Determine the [X, Y] coordinate at the center of the cell enclosing the given text.  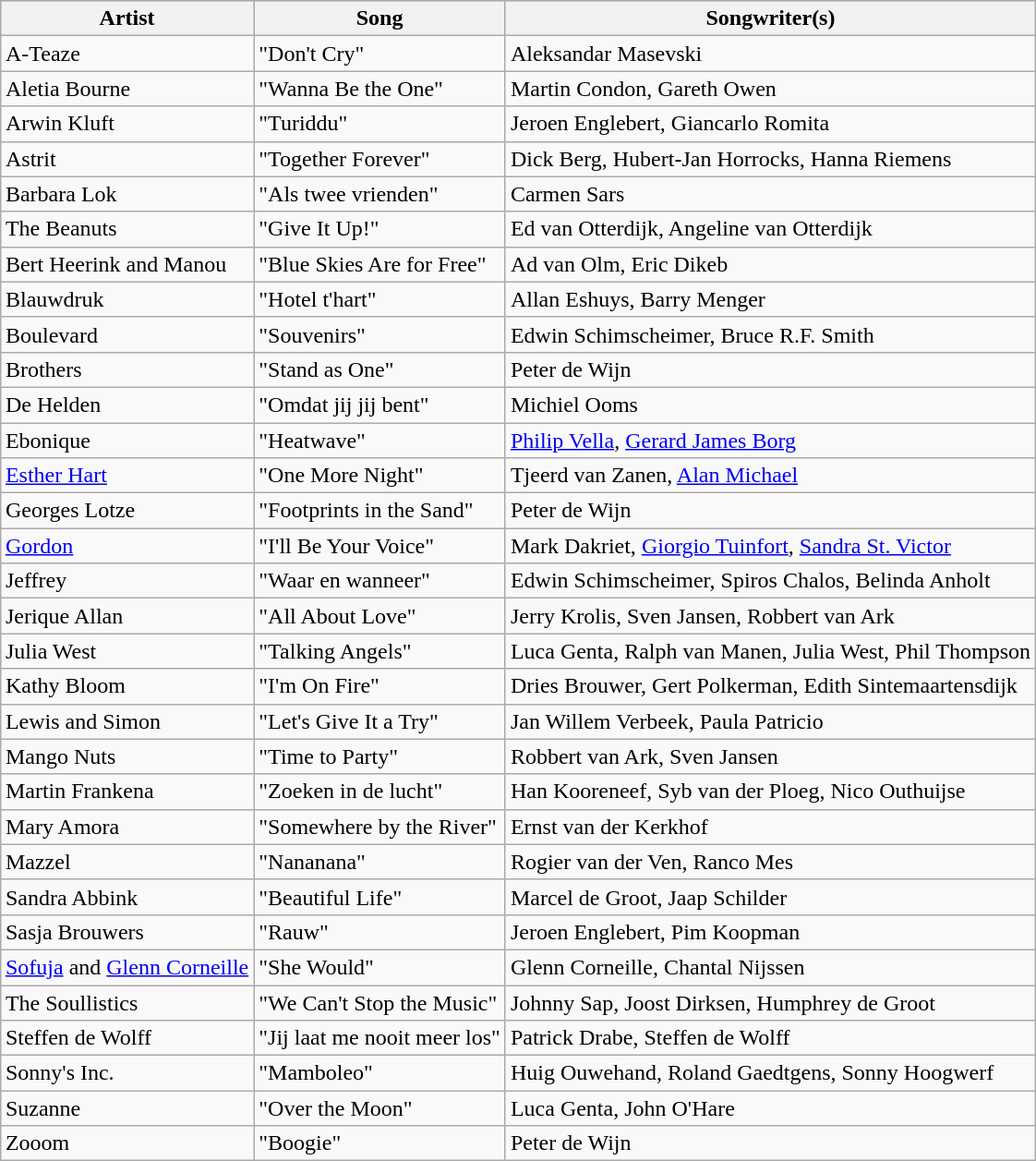
"Stand as One" [380, 369]
Edwin Schimscheimer, Bruce R.F. Smith [770, 334]
Han Kooreneef, Syb van der Ploeg, Nico Outhuijse [770, 792]
Lewis and Simon [126, 721]
Georges Lotze [126, 511]
"Wanna Be the One" [380, 89]
"Time to Party" [380, 756]
Jeroen Englebert, Giancarlo Romita [770, 124]
Song [380, 18]
Michiel Ooms [770, 405]
Dries Brouwer, Gert Polkerman, Edith Sintemaartensdijk [770, 686]
Ebonique [126, 441]
Jeffrey [126, 581]
"Let's Give It a Try" [380, 721]
"Together Forever" [380, 159]
Jeroen Englebert, Pim Koopman [770, 932]
"Don't Cry" [380, 54]
Patrick Drabe, Steffen de Wolff [770, 1038]
Mango Nuts [126, 756]
A-Teaze [126, 54]
Mazzel [126, 862]
De Helden [126, 405]
Steffen de Wolff [126, 1038]
Huig Ouwehand, Roland Gaedtgens, Sonny Hoogwerf [770, 1073]
"Waar en wanneer" [380, 581]
"We Can't Stop the Music" [380, 1002]
Aletia Bourne [126, 89]
Aleksandar Masevski [770, 54]
"One More Night" [380, 476]
"Nananana" [380, 862]
"Souvenirs" [380, 334]
"Somewhere by the River" [380, 827]
Jerique Allan [126, 616]
Boulevard [126, 334]
"Mamboleo" [380, 1073]
Barbara Lok [126, 194]
Gordon [126, 546]
"All About Love" [380, 616]
"She Would" [380, 967]
Robbert van Ark, Sven Jansen [770, 756]
"I'll Be Your Voice" [380, 546]
Allan Eshuys, Barry Menger [770, 299]
"Hotel t'hart" [380, 299]
Artist [126, 18]
Julia West [126, 651]
Tjeerd van Zanen, Alan Michael [770, 476]
"Turiddu" [380, 124]
Carmen Sars [770, 194]
Astrit [126, 159]
Jerry Krolis, Sven Jansen, Robbert van Ark [770, 616]
Blauwdruk [126, 299]
Zooom [126, 1143]
Sasja Brouwers [126, 932]
Marcel de Groot, Jaap Schilder [770, 897]
"Als twee vrienden" [380, 194]
Martin Frankena [126, 792]
"Footprints in the Sand" [380, 511]
Ed van Otterdijk, Angeline van Otterdijk [770, 229]
Johnny Sap, Joost Dirksen, Humphrey de Groot [770, 1002]
Dick Berg, Hubert-Jan Horrocks, Hanna Riemens [770, 159]
Philip Vella, Gerard James Borg [770, 441]
Bert Heerink and Manou [126, 264]
"Zoeken in de lucht" [380, 792]
Martin Condon, Gareth Owen [770, 89]
The Beanuts [126, 229]
"Jij laat me nooit meer los" [380, 1038]
Sandra Abbink [126, 897]
Kathy Bloom [126, 686]
Luca Genta, John O'Hare [770, 1108]
Mark Dakriet, Giorgio Tuinfort, Sandra St. Victor [770, 546]
"Heatwave" [380, 441]
Jan Willem Verbeek, Paula Patricio [770, 721]
"Boogie" [380, 1143]
"Over the Moon" [380, 1108]
Mary Amora [126, 827]
Suzanne [126, 1108]
Glenn Corneille, Chantal Nijssen [770, 967]
Sonny's Inc. [126, 1073]
"Talking Angels" [380, 651]
Sofuja and Glenn Corneille [126, 967]
"I'm On Fire" [380, 686]
Rogier van der Ven, Ranco Mes [770, 862]
The Soullistics [126, 1002]
"Give It Up!" [380, 229]
Edwin Schimscheimer, Spiros Chalos, Belinda Anholt [770, 581]
Brothers [126, 369]
Esther Hart [126, 476]
Arwin Kluft [126, 124]
"Blue Skies Are for Free" [380, 264]
"Rauw" [380, 932]
Songwriter(s) [770, 18]
Ernst van der Kerkhof [770, 827]
Luca Genta, Ralph van Manen, Julia West, Phil Thompson [770, 651]
Ad van Olm, Eric Dikeb [770, 264]
"Omdat jij jij bent" [380, 405]
"Beautiful Life" [380, 897]
